Search for the cell housing the specified text and yield its (X, Y) center coordinate. 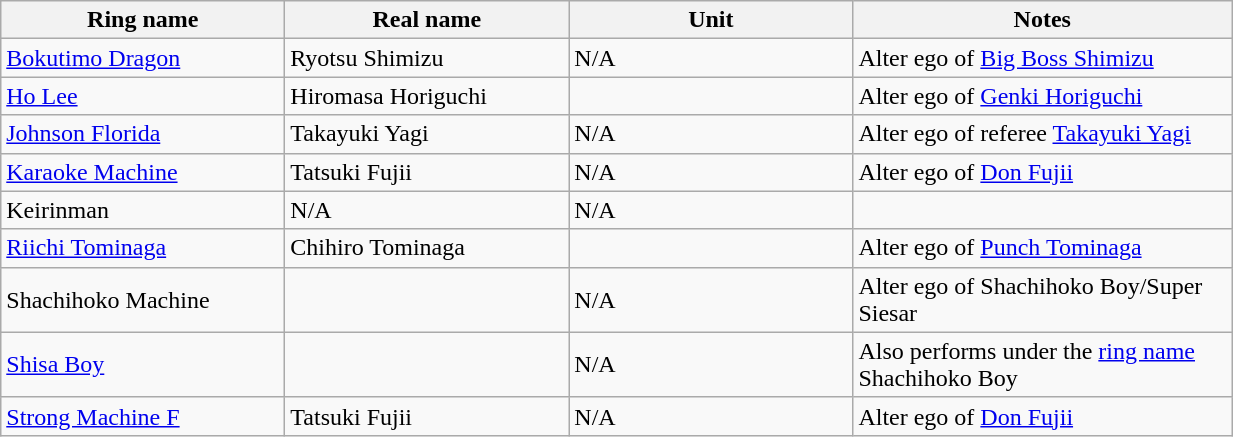
Takayuki Yagi (427, 134)
Chihiro Tominaga (427, 248)
Ho Lee (143, 96)
Shisa Boy (143, 364)
Bokutimo Dragon (143, 58)
Keirinman (143, 210)
Alter ego of Punch Tominaga (1042, 248)
Notes (1042, 20)
Also performs under the ring name Shachihoko Boy (1042, 364)
Johnson Florida (143, 134)
Real name (427, 20)
Alter ego of Big Boss Shimizu (1042, 58)
Alter ego of referee Takayuki Yagi (1042, 134)
Ring name (143, 20)
Shachihoko Machine (143, 300)
Hiromasa Horiguchi (427, 96)
Strong Machine F (143, 416)
Alter ego of Shachihoko Boy/Super Siesar (1042, 300)
Ryotsu Shimizu (427, 58)
Riichi Tominaga (143, 248)
Unit (711, 20)
Alter ego of Genki Horiguchi (1042, 96)
Karaoke Machine (143, 172)
